Return the [x, y] coordinate for the center point of the cell that contains the specified text.  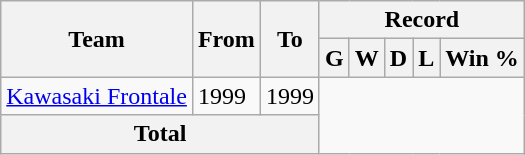
W [366, 58]
Kawasaki Frontale [97, 96]
G [334, 58]
To [290, 39]
L [426, 58]
From [226, 39]
Win % [482, 58]
Record [422, 20]
Team [97, 39]
Total [160, 134]
D [398, 58]
